Extract the (x, y) coordinate from the center of the cell holding the provided text.  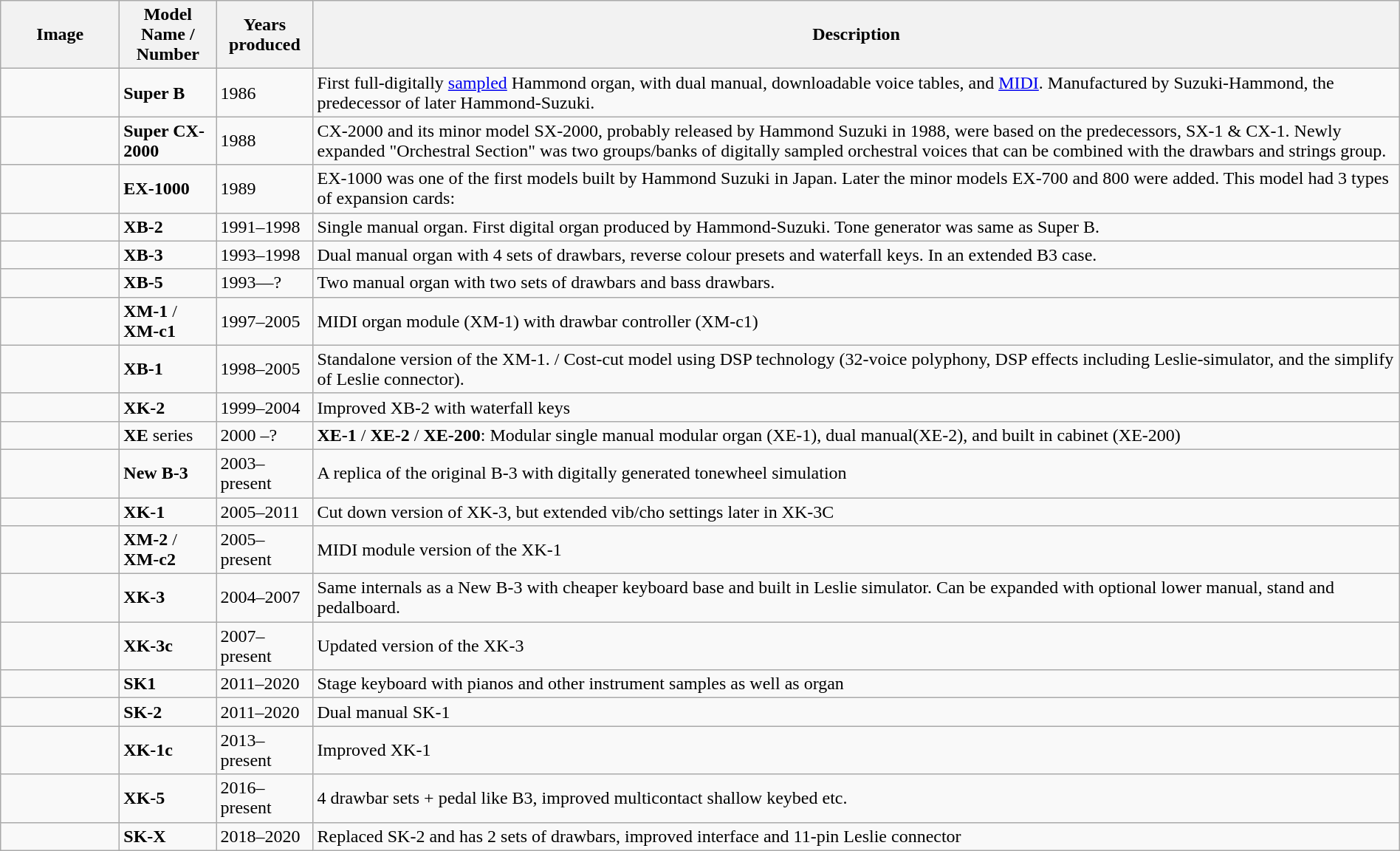
2003–present (264, 473)
XK-1c (168, 751)
SK1 (168, 684)
4 drawbar sets + pedal like B3, improved multicontact shallow keybed etc. (857, 798)
1993–1998 (264, 255)
1989 (264, 189)
Description (857, 35)
New B-3 (168, 473)
Image (61, 35)
2016–present (264, 798)
XK-2 (168, 407)
XK-3 (168, 598)
1998–2005 (264, 369)
2005–2011 (264, 512)
Model Name / Number (168, 35)
1997–2005 (264, 321)
A replica of the original B-3 with digitally generated tonewheel simulation (857, 473)
XE series (168, 435)
XB-5 (168, 283)
XB-2 (168, 227)
2007–present (264, 646)
2013–present (264, 751)
1991–1998 (264, 227)
XE-1 / XE-2 / XE-200: Modular single manual modular organ (XE-1), dual manual(XE-2), and built in cabinet (XE-200) (857, 435)
XM-2 / XM-c2 (168, 550)
XB-3 (168, 255)
Single manual organ. First digital organ produced by Hammond-Suzuki. Tone generator was same as Super B. (857, 227)
XK-5 (168, 798)
Updated version of the XK-3 (857, 646)
EX-1000 (168, 189)
MIDI organ module (XM-1) with drawbar controller (XM-c1) (857, 321)
XK-3c (168, 646)
Replaced SK-2 and has 2 sets of drawbars, improved interface and 11-pin Leslie connector (857, 836)
1988 (264, 140)
Improved XK-1 (857, 751)
2005–present (264, 550)
Super CX-2000 (168, 140)
Super B (168, 93)
XB-1 (168, 369)
Stage keyboard with pianos and other instrument samples as well as organ (857, 684)
1999–2004 (264, 407)
SK-X (168, 836)
SK-2 (168, 712)
Improved XB-2 with waterfall keys (857, 407)
1986 (264, 93)
2000 –? (264, 435)
Dual manual SK-1 (857, 712)
2004–2007 (264, 598)
XK-1 (168, 512)
MIDI module version of the XK-1 (857, 550)
Two manual organ with two sets of drawbars and bass drawbars. (857, 283)
Cut down version of XK-3, but extended vib/cho settings later in XK-3C (857, 512)
XM-1 / XM-c1 (168, 321)
Dual manual organ with 4 sets of drawbars, reverse colour presets and waterfall keys. In an extended B3 case. (857, 255)
Years produced (264, 35)
2018–2020 (264, 836)
1993—? (264, 283)
